Return the (x, y) coordinate for the center point of the cell that contains the specified text.  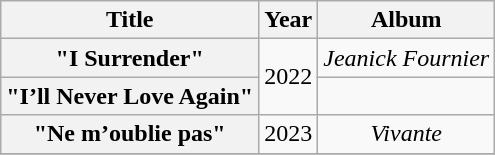
Year (288, 20)
2023 (288, 134)
Vivante (406, 134)
Title (130, 20)
"Ne m’oublie pas" (130, 134)
2022 (288, 77)
"I Surrender" (130, 58)
Jeanick Fournier (406, 58)
Album (406, 20)
"I’ll Never Love Again" (130, 96)
